Pinpoint the cell where the given text exists, returning its (X, Y) midpoint coordinate. 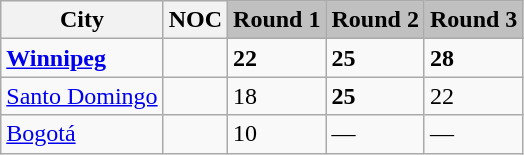
18 (277, 96)
10 (277, 134)
Bogotá (82, 134)
Santo Domingo (82, 96)
City (82, 20)
Round 3 (473, 20)
Round 2 (375, 20)
Winnipeg (82, 58)
Round 1 (277, 20)
28 (473, 58)
NOC (195, 20)
